Determine the [X, Y] coordinate at the center of the cell enclosing the given text.  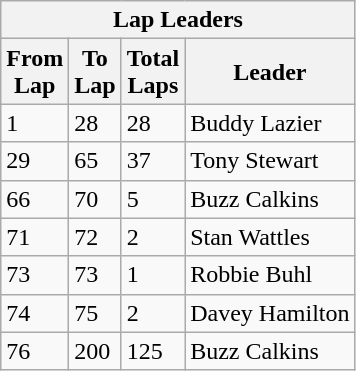
72 [95, 237]
Buddy Lazier [270, 123]
TotalLaps [153, 72]
Stan Wattles [270, 237]
29 [35, 161]
Davey Hamilton [270, 313]
74 [35, 313]
FromLap [35, 72]
200 [95, 351]
ToLap [95, 72]
5 [153, 199]
65 [95, 161]
76 [35, 351]
37 [153, 161]
71 [35, 237]
Tony Stewart [270, 161]
Lap Leaders [178, 20]
125 [153, 351]
66 [35, 199]
Leader [270, 72]
Robbie Buhl [270, 275]
70 [95, 199]
75 [95, 313]
